Return [X, Y] of the center of cell containing provided text 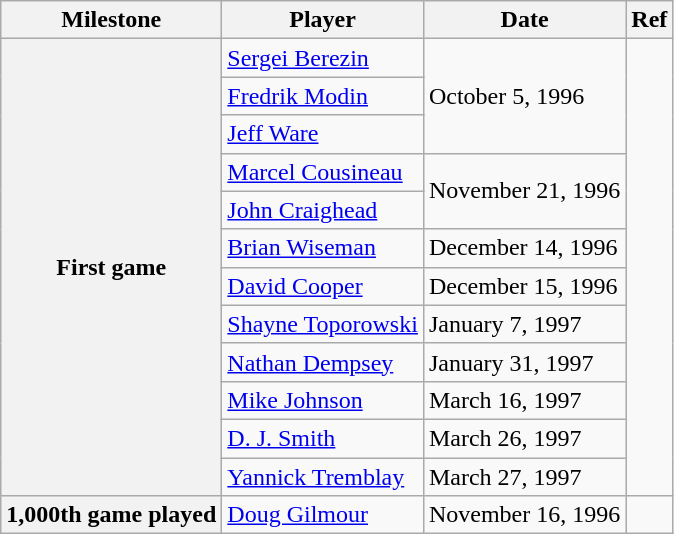
January 31, 1997 [524, 362]
Doug Gilmour [323, 515]
December 15, 1996 [524, 286]
Player [323, 20]
November 16, 1996 [524, 515]
March 16, 1997 [524, 400]
Nathan Dempsey [323, 362]
December 14, 1996 [524, 248]
November 21, 1996 [524, 191]
Ref [650, 20]
1,000th game played [112, 515]
Milestone [112, 20]
October 5, 1996 [524, 96]
D. J. Smith [323, 438]
Brian Wiseman [323, 248]
Mike Johnson [323, 400]
Marcel Cousineau [323, 172]
Shayne Toporowski [323, 324]
Date [524, 20]
Fredrik Modin [323, 96]
First game [112, 268]
David Cooper [323, 286]
March 26, 1997 [524, 438]
March 27, 1997 [524, 477]
Yannick Tremblay [323, 477]
John Craighead [323, 210]
January 7, 1997 [524, 324]
Sergei Berezin [323, 58]
Jeff Ware [323, 134]
